Pinpoint the cell where the given text exists, returning its (x, y) midpoint coordinate. 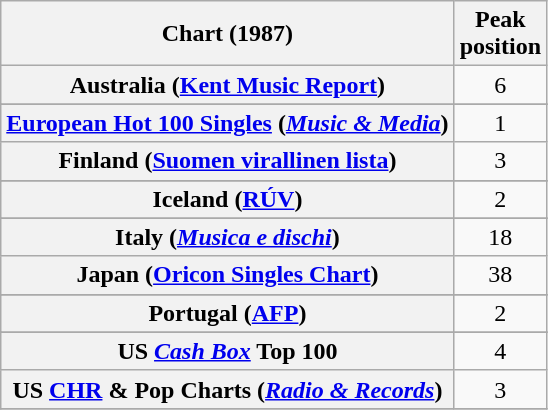
Italy (Musica e dischi) (228, 237)
1 (500, 123)
Iceland (RÚV) (228, 199)
Japan (Oricon Singles Chart) (228, 275)
18 (500, 237)
Peakposition (500, 34)
Finland (Suomen virallinen lista) (228, 161)
US CHR & Pop Charts (Radio & Records) (228, 389)
Australia (Kent Music Report) (228, 85)
Portugal (AFP) (228, 313)
6 (500, 85)
US Cash Box Top 100 (228, 351)
4 (500, 351)
Chart (1987) (228, 34)
European Hot 100 Singles (Music & Media) (228, 123)
38 (500, 275)
